Detect which cell encompasses the target text, then output its (X, Y) center coordinate. 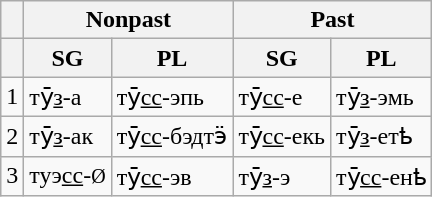
тӯз-етҍ (382, 136)
туэсс-Ø (68, 176)
тӯсс-енҍ (382, 176)
тӯз-эмь (382, 97)
тӯсс-эпь (172, 97)
тӯсс-бэдтӭ (172, 136)
1 (12, 97)
тӯз-а (68, 97)
тӯсс-е (282, 97)
тӯсс-екь (282, 136)
Nonpast (128, 20)
тӯсс-эв (172, 176)
тӯз-э (282, 176)
3 (12, 176)
2 (12, 136)
Past (332, 20)
тӯз-ак (68, 136)
